Determine the [x, y] coordinate at the center of the cell enclosing the given text.  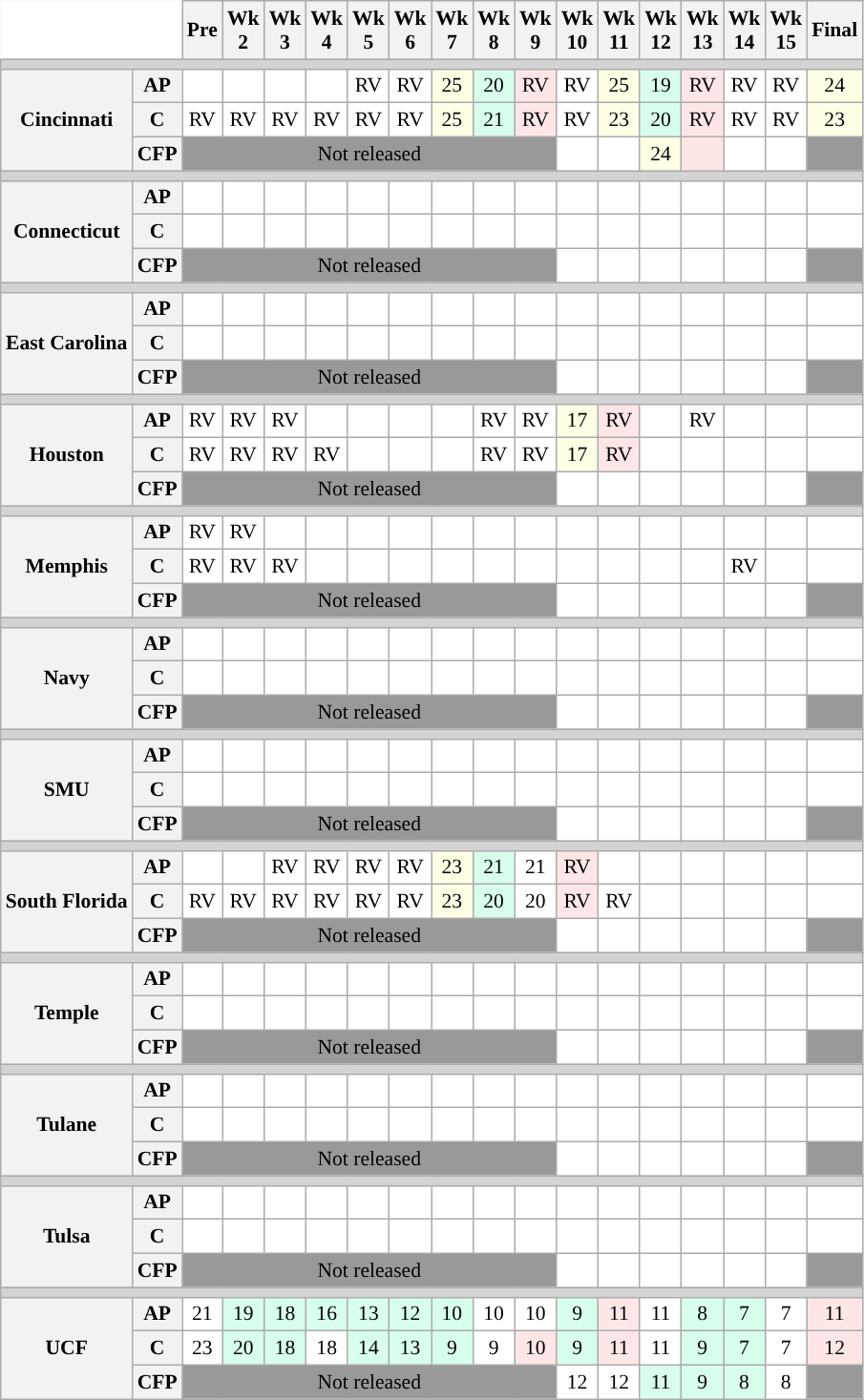
Wk7 [453, 31]
Memphis [67, 567]
UCF [67, 1348]
SMU [67, 790]
Wk8 [494, 31]
Wk6 [411, 31]
Connecticut [67, 231]
Wk15 [786, 31]
Wk14 [745, 31]
Tulsa [67, 1237]
Wk9 [536, 31]
16 [327, 1314]
Cincinnati [67, 120]
Navy [67, 678]
Wk10 [578, 31]
Wk2 [243, 31]
Wk12 [661, 31]
14 [369, 1348]
Tulane [67, 1124]
Temple [67, 1013]
Wk11 [619, 31]
Final [834, 31]
Wk13 [703, 31]
Pre [202, 31]
Wk5 [369, 31]
Houston [67, 454]
South Florida [67, 901]
East Carolina [67, 344]
Wk4 [327, 31]
Wk3 [285, 31]
